From the cell containing the given text, extract its center point as (X, Y) coordinate. 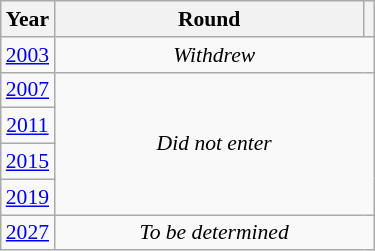
Withdrew (214, 55)
Did not enter (214, 143)
Year (28, 19)
2011 (28, 126)
Round (209, 19)
2015 (28, 162)
2003 (28, 55)
2027 (28, 233)
2007 (28, 90)
2019 (28, 197)
To be determined (214, 233)
